Search for the cell housing the specified text and yield its [X, Y] center coordinate. 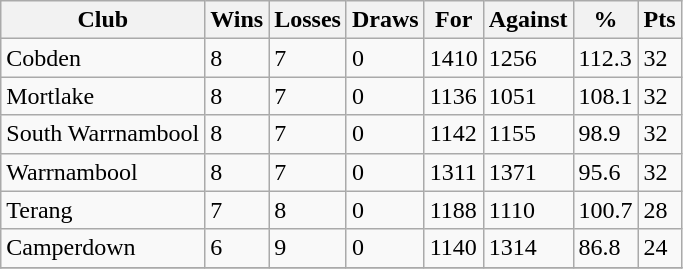
112.3 [606, 58]
9 [308, 248]
Pts [660, 20]
Mortlake [103, 96]
100.7 [606, 210]
1110 [528, 210]
Camperdown [103, 248]
1311 [454, 172]
Losses [308, 20]
1051 [528, 96]
Club [103, 20]
1188 [454, 210]
1256 [528, 58]
1142 [454, 134]
1410 [454, 58]
Terang [103, 210]
South Warrnambool [103, 134]
28 [660, 210]
Wins [237, 20]
1155 [528, 134]
24 [660, 248]
For [454, 20]
86.8 [606, 248]
1136 [454, 96]
Cobden [103, 58]
1140 [454, 248]
98.9 [606, 134]
6 [237, 248]
1314 [528, 248]
Draws [385, 20]
Against [528, 20]
Warrnambool [103, 172]
1371 [528, 172]
95.6 [606, 172]
% [606, 20]
108.1 [606, 96]
